Locate the cell with the specified text and output its (X, Y) center coordinate. 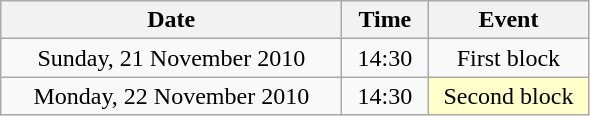
Sunday, 21 November 2010 (172, 58)
Time (385, 20)
Monday, 22 November 2010 (172, 96)
Date (172, 20)
Event (508, 20)
First block (508, 58)
Second block (508, 96)
